From the cell containing the given text, extract its center point as (X, Y) coordinate. 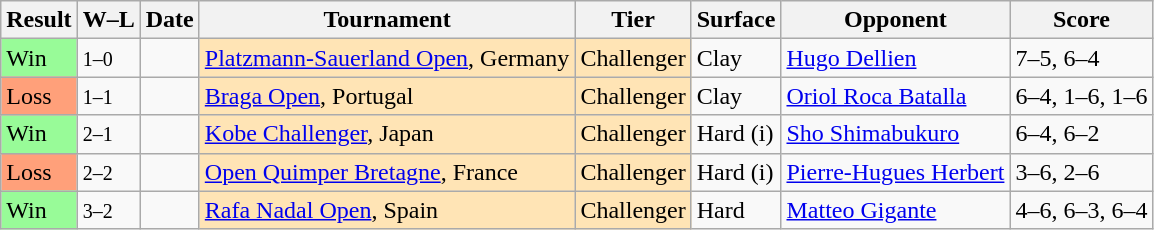
Hugo Dellien (896, 58)
Surface (736, 20)
Result (39, 20)
6–4, 1–6, 1–6 (1082, 96)
Pierre-Hugues Herbert (896, 172)
3–2 (108, 210)
Matteo Gigante (896, 210)
3–6, 2–6 (1082, 172)
Tournament (387, 20)
Oriol Roca Batalla (896, 96)
Date (170, 20)
Opponent (896, 20)
2–1 (108, 134)
1–1 (108, 96)
1–0 (108, 58)
6–4, 6–2 (1082, 134)
Braga Open, Portugal (387, 96)
2–2 (108, 172)
W–L (108, 20)
Sho Shimabukuro (896, 134)
Tier (633, 20)
4–6, 6–3, 6–4 (1082, 210)
7–5, 6–4 (1082, 58)
Score (1082, 20)
Hard (736, 210)
Rafa Nadal Open, Spain (387, 210)
Platzmann-Sauerland Open, Germany (387, 58)
Kobe Challenger, Japan (387, 134)
Open Quimper Bretagne, France (387, 172)
